Pinpoint the cell where the given text exists, returning its [X, Y] midpoint coordinate. 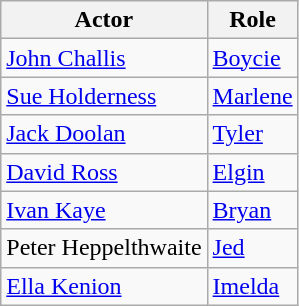
Sue Holderness [104, 96]
Bryan [252, 210]
Marlene [252, 96]
Role [252, 20]
Ella Kenion [104, 286]
Ivan Kaye [104, 210]
Actor [104, 20]
Elgin [252, 172]
Tyler [252, 134]
Peter Heppelthwaite [104, 248]
David Ross [104, 172]
Jack Doolan [104, 134]
John Challis [104, 58]
Jed [252, 248]
Boycie [252, 58]
Imelda [252, 286]
